Return (X, Y) of the center of cell containing provided text 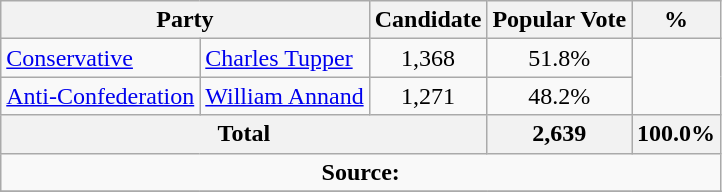
Popular Vote (560, 20)
% (676, 20)
Candidate (428, 20)
2,639 (560, 134)
51.8% (560, 58)
Charles Tupper (284, 58)
Total (244, 134)
William Annand (284, 96)
Conservative (100, 58)
48.2% (560, 96)
Source: (361, 172)
1,271 (428, 96)
100.0% (676, 134)
Party (185, 20)
1,368 (428, 58)
Anti-Confederation (100, 96)
